Return the (x, y) coordinate for the center point of the cell that contains the specified text.  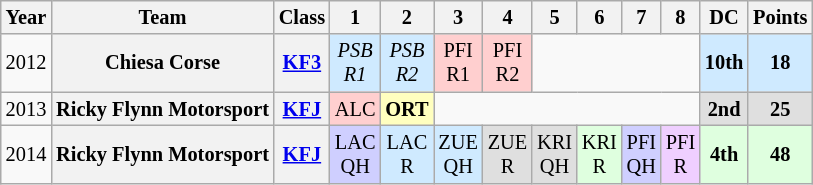
3 (458, 17)
KF3 (302, 63)
PFIR1 (458, 63)
48 (780, 154)
LACQH (355, 154)
4th (724, 154)
4 (508, 17)
2014 (26, 154)
KRIR (600, 154)
Year (26, 17)
Chiesa Corse (162, 63)
Class (302, 17)
PFIR2 (508, 63)
7 (642, 17)
PFIR (680, 154)
1 (355, 17)
PFIQH (642, 154)
PSBR1 (355, 63)
2012 (26, 63)
2013 (26, 109)
10th (724, 63)
ZUEQH (458, 154)
25 (780, 109)
2nd (724, 109)
LACR (406, 154)
ZUER (508, 154)
6 (600, 17)
ORT (406, 109)
8 (680, 17)
KRIQH (554, 154)
18 (780, 63)
DC (724, 17)
2 (406, 17)
PSBR2 (406, 63)
ALC (355, 109)
5 (554, 17)
Points (780, 17)
Team (162, 17)
